Locate the cell with the specified text and output its (x, y) center coordinate. 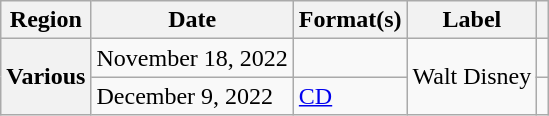
Various (46, 77)
Format(s) (350, 20)
Date (192, 20)
December 9, 2022 (192, 96)
November 18, 2022 (192, 58)
CD (350, 96)
Walt Disney (472, 77)
Region (46, 20)
Label (472, 20)
